Return (x, y) of the center of cell containing provided text 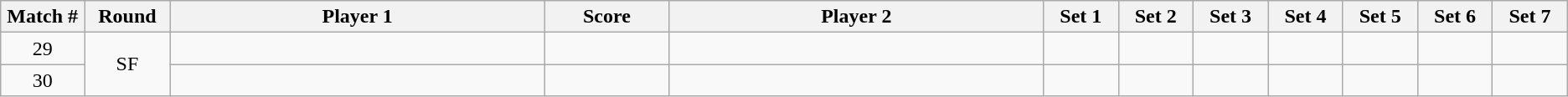
Set 1 (1081, 17)
Set 6 (1454, 17)
Set 2 (1156, 17)
29 (43, 48)
Match # (43, 17)
Round (127, 17)
30 (43, 80)
Set 4 (1305, 17)
Set 7 (1529, 17)
SF (127, 64)
Score (606, 17)
Player 1 (357, 17)
Set 3 (1230, 17)
Player 2 (856, 17)
Set 5 (1380, 17)
